Extract the (x, y) coordinate from the center of the cell holding the provided text.  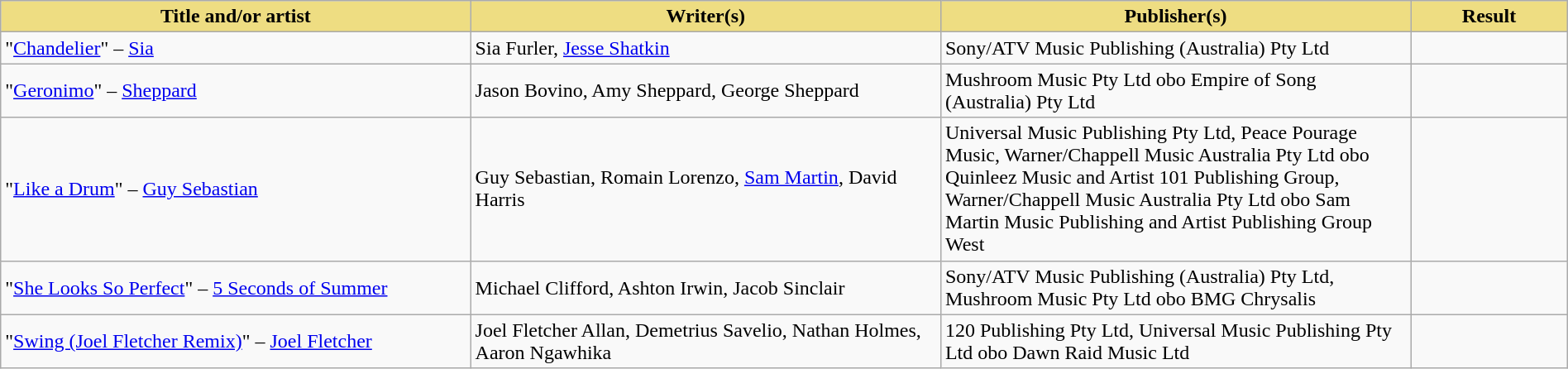
"Swing (Joel Fletcher Remix)" – Joel Fletcher (236, 341)
Sony/ATV Music Publishing (Australia) Pty Ltd, Mushroom Music Pty Ltd obo BMG Chrysalis (1175, 288)
Result (1489, 17)
"Like a Drum" – Guy Sebastian (236, 189)
"She Looks So Perfect" – 5 Seconds of Summer (236, 288)
Mushroom Music Pty Ltd obo Empire of Song (Australia) Pty Ltd (1175, 91)
Sia Furler, Jesse Shatkin (705, 48)
Writer(s) (705, 17)
Guy Sebastian, Romain Lorenzo, Sam Martin, David Harris (705, 189)
Jason Bovino, Amy Sheppard, George Sheppard (705, 91)
Publisher(s) (1175, 17)
Sony/ATV Music Publishing (Australia) Pty Ltd (1175, 48)
Joel Fletcher Allan, Demetrius Savelio, Nathan Holmes, Aaron Ngawhika (705, 341)
Michael Clifford, Ashton Irwin, Jacob Sinclair (705, 288)
"Geronimo" – Sheppard (236, 91)
Title and/or artist (236, 17)
"Chandelier" – Sia (236, 48)
120 Publishing Pty Ltd, Universal Music Publishing Pty Ltd obo Dawn Raid Music Ltd (1175, 341)
